Extract the (x, y) coordinate from the center of the cell holding the provided text.  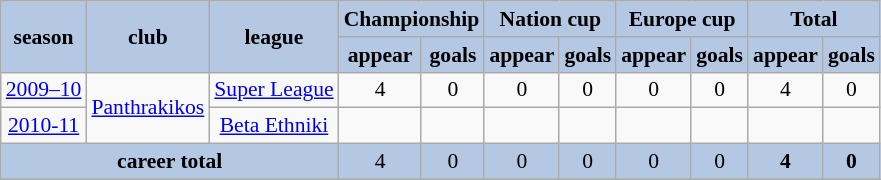
league (274, 36)
career total (170, 162)
Beta Ethniki (274, 126)
Nation cup (550, 19)
2010-11 (44, 126)
Total (814, 19)
Championship (412, 19)
2009–10 (44, 90)
Panthrakikos (148, 108)
Super League (274, 90)
club (148, 36)
Europe cup (682, 19)
season (44, 36)
